Find where the given text appears and provide that cell's center as [x, y] coordinate. 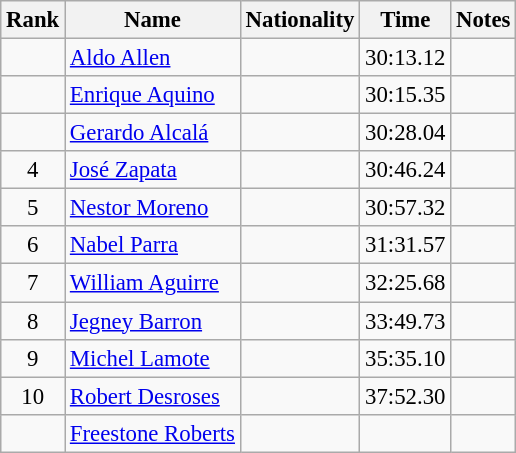
30:46.24 [406, 170]
Aldo Allen [153, 58]
José Zapata [153, 170]
Gerardo Alcalá [153, 133]
Freestone Roberts [153, 433]
Enrique Aquino [153, 95]
Notes [484, 20]
8 [33, 321]
35:35.10 [406, 358]
32:25.68 [406, 283]
Time [406, 20]
Nestor Moreno [153, 208]
10 [33, 396]
4 [33, 170]
9 [33, 358]
33:49.73 [406, 321]
Jegney Barron [153, 321]
30:57.32 [406, 208]
31:31.57 [406, 245]
5 [33, 208]
Michel Lamote [153, 358]
6 [33, 245]
Nationality [300, 20]
Nabel Parra [153, 245]
30:15.35 [406, 95]
30:28.04 [406, 133]
7 [33, 283]
37:52.30 [406, 396]
Rank [33, 20]
William Aguirre [153, 283]
Robert Desroses [153, 396]
Name [153, 20]
30:13.12 [406, 58]
